Locate the cell with the specified text and output its [X, Y] center coordinate. 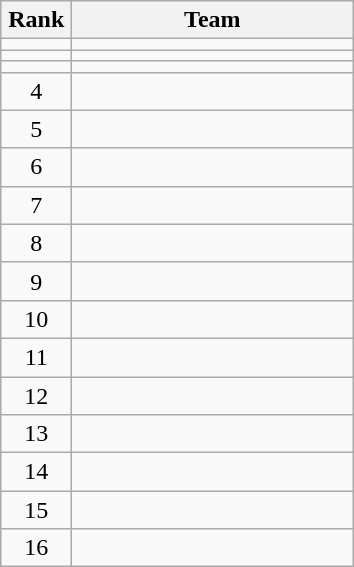
16 [36, 548]
15 [36, 510]
6 [36, 167]
12 [36, 395]
Team [212, 20]
9 [36, 281]
14 [36, 472]
11 [36, 357]
8 [36, 243]
13 [36, 434]
4 [36, 91]
Rank [36, 20]
7 [36, 205]
10 [36, 319]
5 [36, 129]
